Determine the (x, y) coordinate at the center of the cell enclosing the given text.  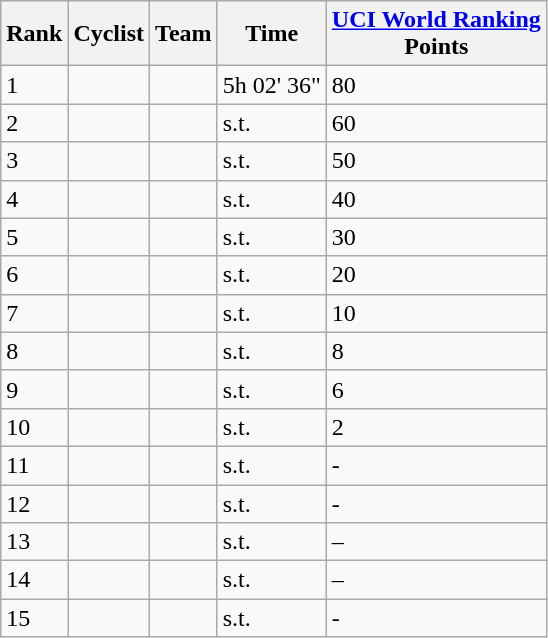
11 (34, 465)
30 (436, 237)
Time (272, 34)
Rank (34, 34)
3 (34, 161)
12 (34, 503)
80 (436, 85)
60 (436, 123)
UCI World RankingPoints (436, 34)
20 (436, 275)
9 (34, 389)
14 (34, 580)
50 (436, 161)
13 (34, 542)
5h 02' 36" (272, 85)
Cyclist (109, 34)
15 (34, 618)
1 (34, 85)
5 (34, 237)
4 (34, 199)
40 (436, 199)
7 (34, 313)
Team (184, 34)
